Return (X, Y) of the center of cell containing provided text 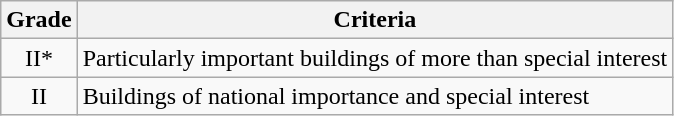
Particularly important buildings of more than special interest (375, 58)
II (39, 96)
Buildings of national importance and special interest (375, 96)
Grade (39, 20)
II* (39, 58)
Criteria (375, 20)
